Determine the [X, Y] coordinate at the center of the cell enclosing the given text.  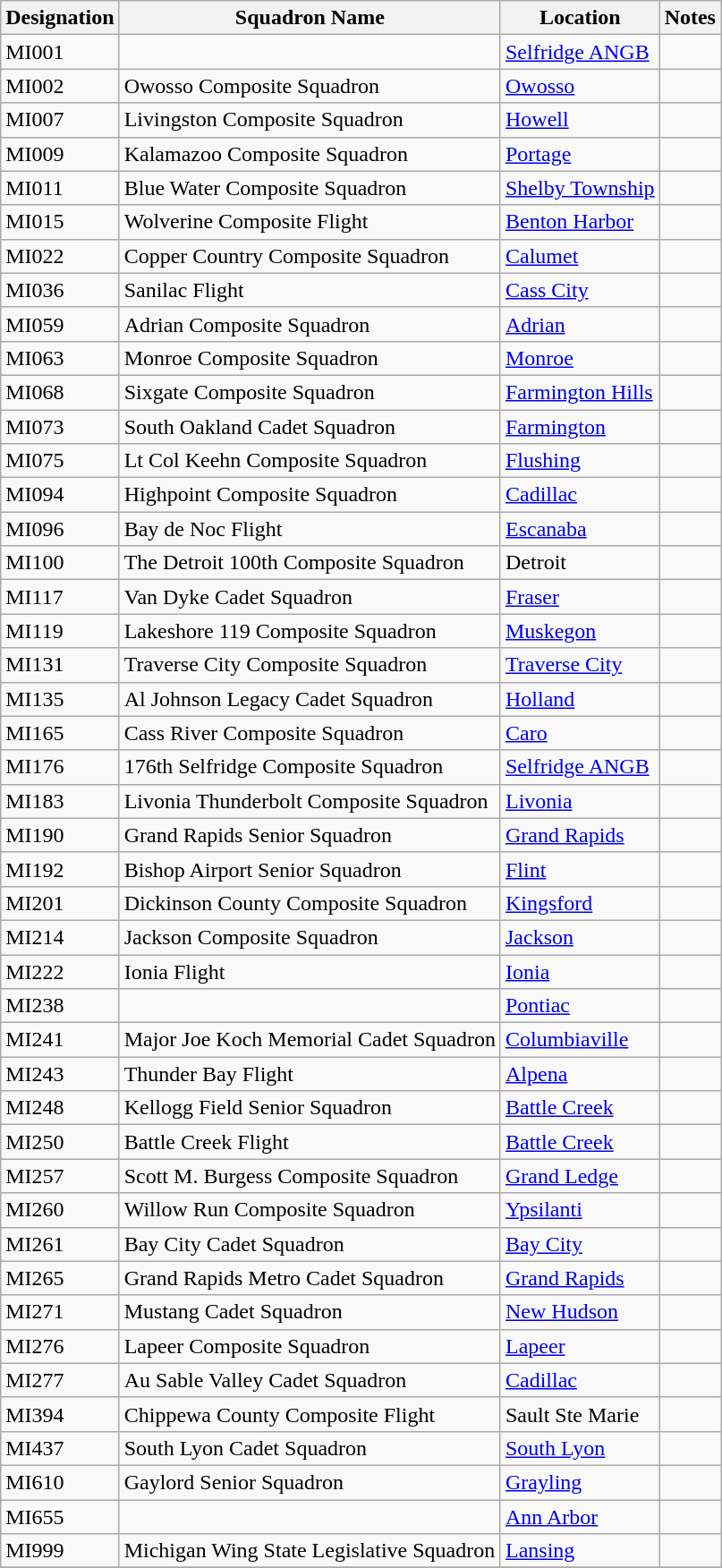
Adrian [580, 324]
Lakeshore 119 Composite Squadron [310, 631]
Caro [580, 733]
Wolverine Composite Flight [310, 222]
Grand Rapids Metro Cadet Squadron [310, 1278]
South Lyon [580, 1448]
Fraser [580, 597]
MI261 [60, 1244]
MI009 [60, 154]
South Oakland Cadet Squadron [310, 427]
Ann Arbor [580, 1517]
Adrian Composite Squadron [310, 324]
Major Joe Koch Memorial Cadet Squadron [310, 1040]
MI257 [60, 1176]
MI096 [60, 529]
MI192 [60, 869]
Portage [580, 154]
Scott M. Burgess Composite Squadron [310, 1176]
Willow Run Composite Squadron [310, 1210]
MI036 [60, 290]
MI183 [60, 801]
MI011 [60, 188]
Lapeer Composite Squadron [310, 1346]
MI135 [60, 699]
Battle Creek Flight [310, 1142]
Owosso Composite Squadron [310, 86]
Owosso [580, 86]
176th Selfridge Composite Squadron [310, 767]
Highpoint Composite Squadron [310, 495]
MI068 [60, 392]
Livonia Thunderbolt Composite Squadron [310, 801]
Designation [60, 18]
Ypsilanti [580, 1210]
Bay City Cadet Squadron [310, 1244]
MI075 [60, 461]
Holland [580, 699]
MI201 [60, 903]
Flint [580, 869]
Jackson Composite Squadron [310, 937]
New Hudson [580, 1312]
MI214 [60, 937]
MI265 [60, 1278]
Dickinson County Composite Squadron [310, 903]
Jackson [580, 937]
MI073 [60, 427]
MI238 [60, 1006]
MI248 [60, 1108]
MI119 [60, 631]
Grand Ledge [580, 1176]
Alpena [580, 1074]
Flushing [580, 461]
Al Johnson Legacy Cadet Squadron [310, 699]
MI131 [60, 665]
MI015 [60, 222]
MI094 [60, 495]
MI271 [60, 1312]
Cass City [580, 290]
Traverse City Composite Squadron [310, 665]
Chippewa County Composite Flight [310, 1414]
Cass River Composite Squadron [310, 733]
Thunder Bay Flight [310, 1074]
Columbiaville [580, 1040]
Bay de Noc Flight [310, 529]
Lapeer [580, 1346]
Lt Col Keehn Composite Squadron [310, 461]
Squadron Name [310, 18]
Shelby Township [580, 188]
Livingston Composite Squadron [310, 120]
Lansing [580, 1551]
The Detroit 100th Composite Squadron [310, 563]
MI007 [60, 120]
Calumet [580, 256]
MI063 [60, 358]
Grand Rapids Senior Squadron [310, 835]
Au Sable Valley Cadet Squadron [310, 1380]
MI610 [60, 1482]
Livonia [580, 801]
MI002 [60, 86]
Benton Harbor [580, 222]
Sixgate Composite Squadron [310, 392]
Muskegon [580, 631]
MI117 [60, 597]
Gaylord Senior Squadron [310, 1482]
MI100 [60, 563]
MI243 [60, 1074]
Ionia Flight [310, 971]
MI022 [60, 256]
MI655 [60, 1517]
Monroe Composite Squadron [310, 358]
Escanaba [580, 529]
MI176 [60, 767]
MI437 [60, 1448]
Kingsford [580, 903]
Pontiac [580, 1006]
Ionia [580, 971]
MI001 [60, 52]
Bay City [580, 1244]
MI190 [60, 835]
Michigan Wing State Legislative Squadron [310, 1551]
Sanilac Flight [310, 290]
Blue Water Composite Squadron [310, 188]
Sault Ste Marie [580, 1414]
MI277 [60, 1380]
Grayling [580, 1482]
Notes [690, 18]
Howell [580, 120]
Location [580, 18]
Copper Country Composite Squadron [310, 256]
Monroe [580, 358]
Van Dyke Cadet Squadron [310, 597]
MI260 [60, 1210]
MI394 [60, 1414]
MI999 [60, 1551]
Detroit [580, 563]
Farmington Hills [580, 392]
Mustang Cadet Squadron [310, 1312]
Kalamazoo Composite Squadron [310, 154]
MI222 [60, 971]
Traverse City [580, 665]
MI241 [60, 1040]
South Lyon Cadet Squadron [310, 1448]
Farmington [580, 427]
MI165 [60, 733]
MI276 [60, 1346]
MI059 [60, 324]
Kellogg Field Senior Squadron [310, 1108]
Bishop Airport Senior Squadron [310, 869]
MI250 [60, 1142]
